Return the [x, y] coordinate for the center point of the cell that contains the specified text.  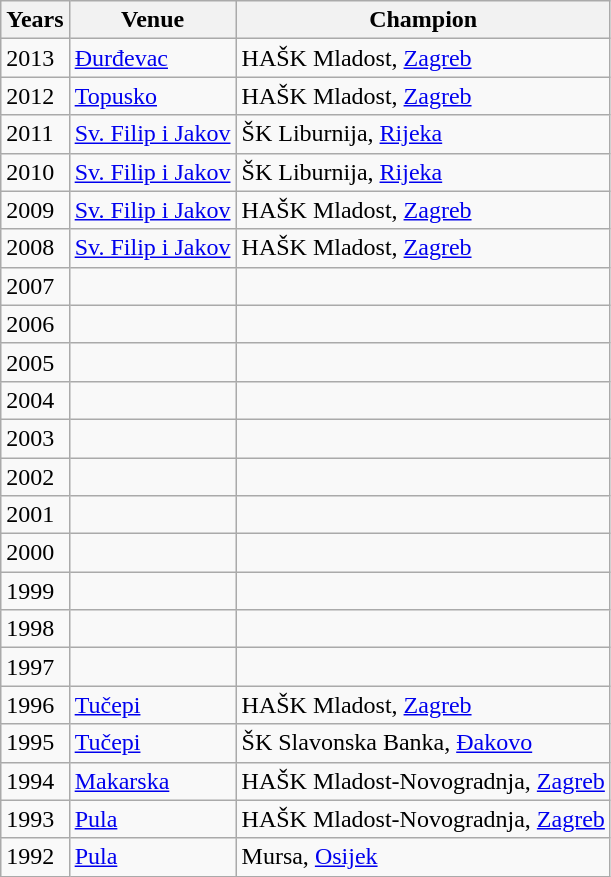
1997 [35, 667]
ŠK Slavonska Banka, Đakovo [423, 743]
Makarska [152, 781]
Champion [423, 20]
1995 [35, 743]
2004 [35, 400]
2011 [35, 134]
2010 [35, 172]
2007 [35, 286]
2012 [35, 96]
2013 [35, 58]
2005 [35, 362]
2006 [35, 324]
Đurđevac [152, 58]
2001 [35, 515]
Venue [152, 20]
2009 [35, 210]
1999 [35, 591]
Topusko [152, 96]
1996 [35, 705]
Mursa, Osijek [423, 857]
1998 [35, 629]
2008 [35, 248]
2002 [35, 477]
2003 [35, 438]
Years [35, 20]
1993 [35, 819]
1992 [35, 857]
1994 [35, 781]
2000 [35, 553]
